Extract the (x, y) coordinate from the center of the cell holding the provided text.  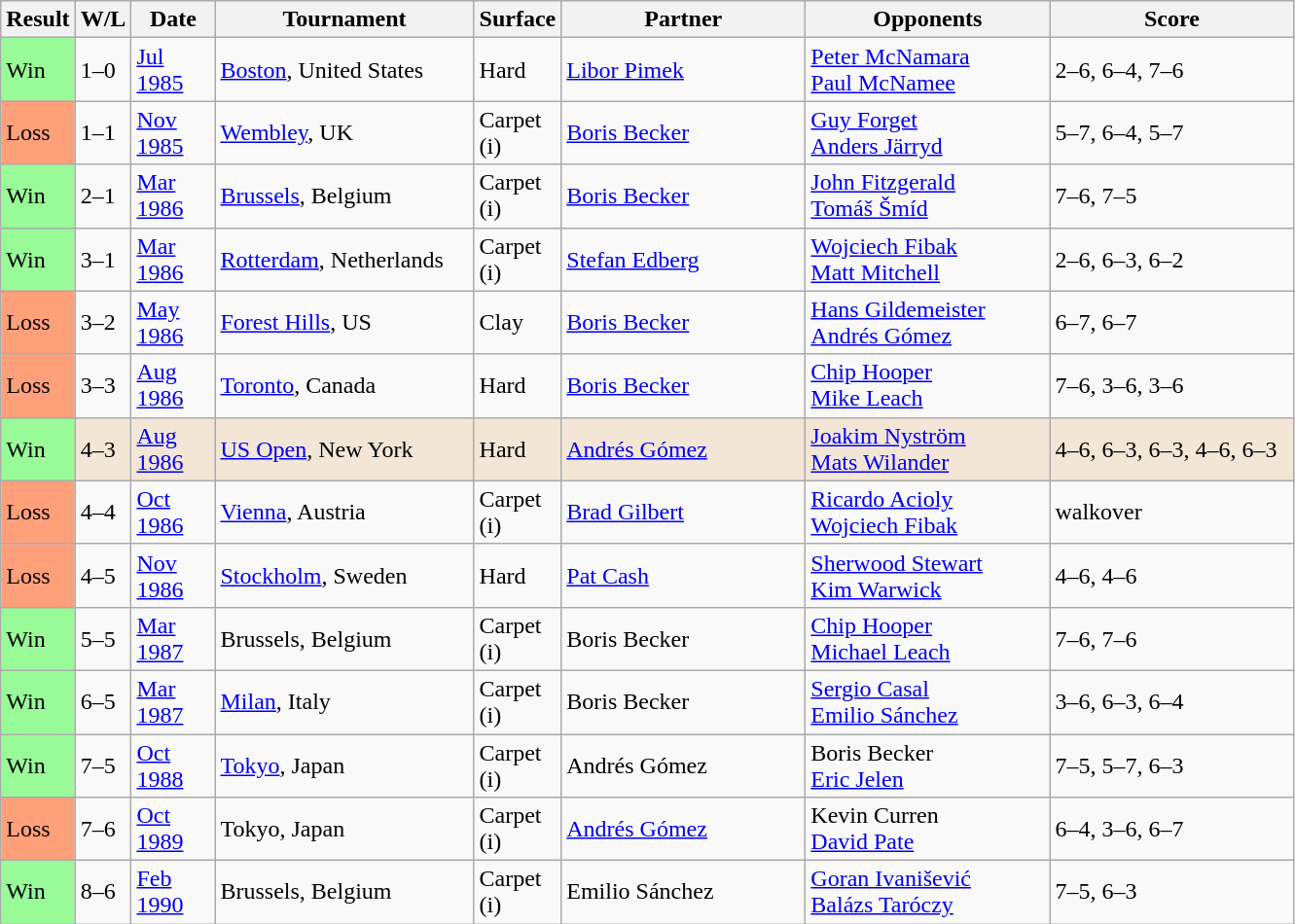
2–6, 6–3, 6–2 (1171, 259)
7–5, 5–7, 6–3 (1171, 764)
1–1 (103, 132)
Partner (683, 19)
Result (38, 19)
3–2 (103, 323)
Boris Becker Eric Jelen (928, 764)
Peter McNamara Paul McNamee (928, 70)
Ricardo Acioly Wojciech Fibak (928, 512)
Emilio Sánchez (683, 893)
3–1 (103, 259)
Stockholm, Sweden (344, 576)
4–5 (103, 576)
Forest Hills, US (344, 323)
3–3 (103, 385)
Chip Hooper Michael Leach (928, 638)
Surface (518, 19)
8–6 (103, 893)
4–4 (103, 512)
Boston, United States (344, 70)
Stefan Edberg (683, 259)
Tournament (344, 19)
2–6, 6–4, 7–6 (1171, 70)
Rotterdam, Netherlands (344, 259)
Wembley, UK (344, 132)
Oct 1989 (173, 829)
Toronto, Canada (344, 385)
4–6, 4–6 (1171, 576)
Jul 1985 (173, 70)
Kevin Curren David Pate (928, 829)
2–1 (103, 196)
6–5 (103, 702)
W/L (103, 19)
Sherwood Stewart Kim Warwick (928, 576)
May 1986 (173, 323)
Goran Ivanišević Balázs Taróczy (928, 893)
Brad Gilbert (683, 512)
Hans Gildemeister Andrés Gómez (928, 323)
Guy Forget Anders Järryd (928, 132)
4–6, 6–3, 6–3, 4–6, 6–3 (1171, 449)
4–3 (103, 449)
Date (173, 19)
7–6 (103, 829)
Chip Hooper Mike Leach (928, 385)
Pat Cash (683, 576)
Feb 1990 (173, 893)
Nov 1985 (173, 132)
Joakim Nyström Mats Wilander (928, 449)
Milan, Italy (344, 702)
Clay (518, 323)
Oct 1988 (173, 764)
5–7, 6–4, 5–7 (1171, 132)
6–7, 6–7 (1171, 323)
Oct 1986 (173, 512)
walkover (1171, 512)
7–5, 6–3 (1171, 893)
Score (1171, 19)
5–5 (103, 638)
Libor Pimek (683, 70)
John Fitzgerald Tomáš Šmíd (928, 196)
Opponents (928, 19)
7–5 (103, 764)
Wojciech Fibak Matt Mitchell (928, 259)
Sergio Casal Emilio Sánchez (928, 702)
1–0 (103, 70)
3–6, 6–3, 6–4 (1171, 702)
US Open, New York (344, 449)
7–6, 3–6, 3–6 (1171, 385)
Vienna, Austria (344, 512)
7–6, 7–6 (1171, 638)
7–6, 7–5 (1171, 196)
6–4, 3–6, 6–7 (1171, 829)
Nov 1986 (173, 576)
